Output the (x, y) coordinate of the center of the cell containing the given text.  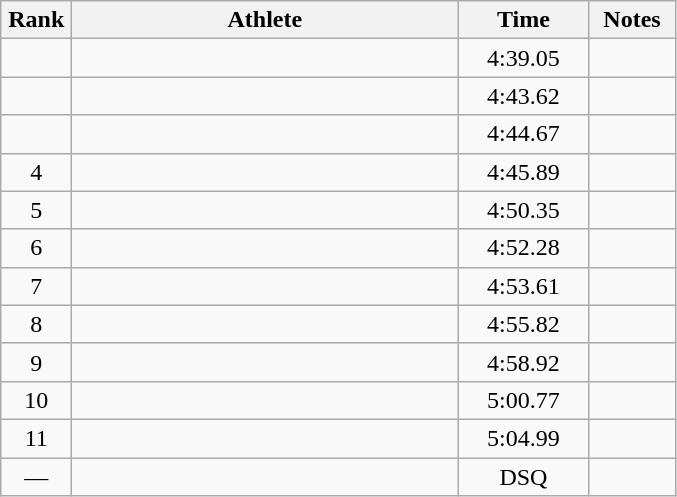
4:50.35 (524, 210)
Athlete (265, 20)
Rank (36, 20)
4:39.05 (524, 58)
9 (36, 362)
4:58.92 (524, 362)
10 (36, 400)
Notes (632, 20)
4:53.61 (524, 286)
4:44.67 (524, 134)
DSQ (524, 477)
5:04.99 (524, 438)
4:55.82 (524, 324)
4:43.62 (524, 96)
11 (36, 438)
4 (36, 172)
8 (36, 324)
Time (524, 20)
5:00.77 (524, 400)
4:45.89 (524, 172)
6 (36, 248)
— (36, 477)
5 (36, 210)
7 (36, 286)
4:52.28 (524, 248)
